Find where the given text appears and provide that cell's center as [X, Y] coordinate. 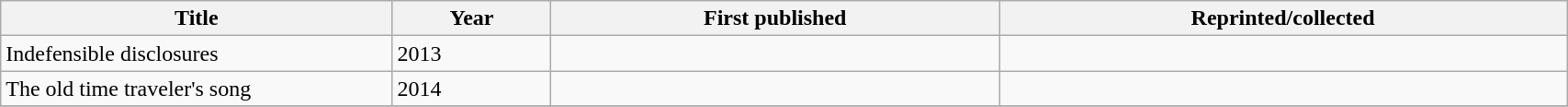
2013 [472, 53]
Reprinted/collected [1283, 18]
Year [472, 18]
Title [197, 18]
First published [775, 18]
Indefensible disclosures [197, 53]
2014 [472, 89]
The old time traveler's song [197, 89]
